Extract the (X, Y) coordinate from the center of the cell holding the provided text.  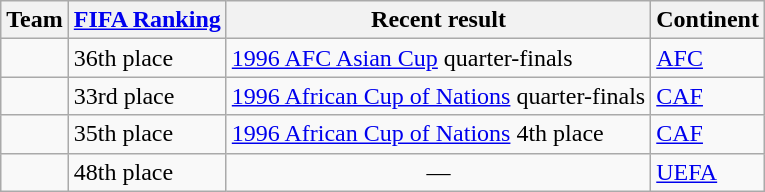
UEFA (708, 172)
— (438, 172)
Continent (708, 20)
35th place (147, 134)
AFC (708, 58)
1996 AFC Asian Cup quarter-finals (438, 58)
1996 African Cup of Nations quarter-finals (438, 96)
FIFA Ranking (147, 20)
1996 African Cup of Nations 4th place (438, 134)
48th place (147, 172)
33rd place (147, 96)
Team (35, 20)
Recent result (438, 20)
36th place (147, 58)
